Locate the cell with the specified text and output its [X, Y] center coordinate. 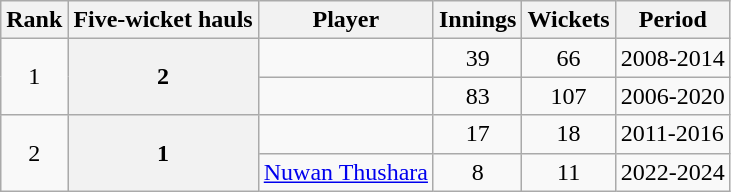
Player [346, 20]
39 [477, 58]
2008-2014 [672, 58]
17 [477, 134]
2006-2020 [672, 96]
Rank [34, 20]
Period [672, 20]
Nuwan Thushara [346, 172]
Innings [477, 20]
2022-2024 [672, 172]
83 [477, 96]
8 [477, 172]
18 [568, 134]
Five-wicket hauls [163, 20]
107 [568, 96]
Wickets [568, 20]
66 [568, 58]
11 [568, 172]
2011-2016 [672, 134]
